Locate the cell with the specified text and output its [x, y] center coordinate. 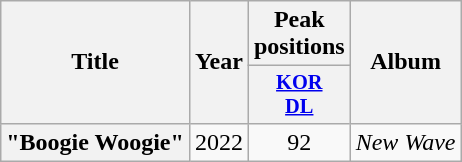
"Boogie Woogie" [96, 142]
New Wave [406, 142]
Peak positions [299, 34]
Year [218, 62]
92 [299, 142]
KORDL [299, 95]
2022 [218, 142]
Album [406, 62]
Title [96, 62]
